Determine the (X, Y) coordinate at the center of the cell enclosing the given text.  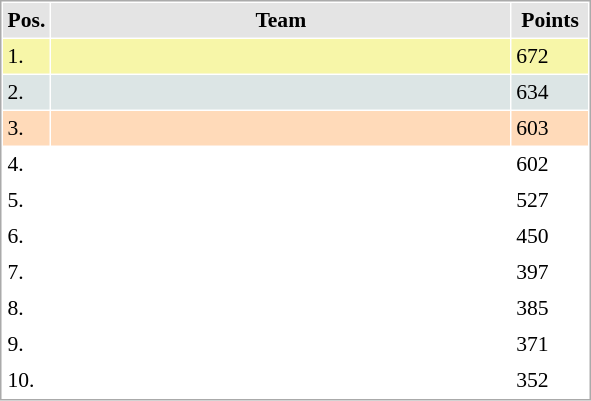
397 (550, 272)
602 (550, 164)
Points (550, 20)
6. (26, 236)
4. (26, 164)
1. (26, 56)
7. (26, 272)
527 (550, 200)
Pos. (26, 20)
Team (280, 20)
8. (26, 308)
9. (26, 344)
672 (550, 56)
2. (26, 92)
3. (26, 128)
352 (550, 380)
10. (26, 380)
385 (550, 308)
450 (550, 236)
371 (550, 344)
634 (550, 92)
603 (550, 128)
5. (26, 200)
